Return (x, y) of the center of cell containing provided text 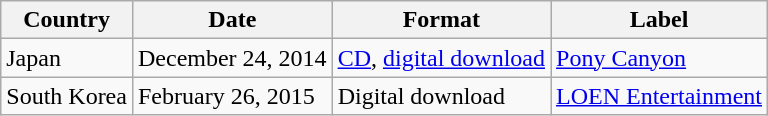
LOEN Entertainment (660, 96)
Date (232, 20)
CD, digital download (441, 58)
Digital download (441, 96)
Country (67, 20)
Pony Canyon (660, 58)
Label (660, 20)
South Korea (67, 96)
Japan (67, 58)
Format (441, 20)
December 24, 2014 (232, 58)
February 26, 2015 (232, 96)
